Return [x, y] of the center of cell containing provided text 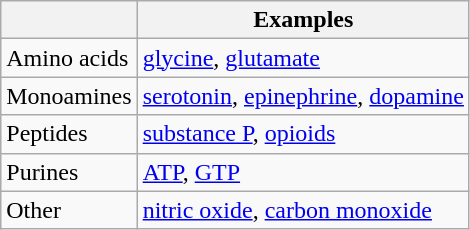
Monoamines [69, 96]
Amino acids [69, 58]
serotonin, epinephrine, dopamine [303, 96]
Examples [303, 20]
Peptides [69, 134]
nitric oxide, carbon monoxide [303, 210]
ATP, GTP [303, 172]
glycine, glutamate [303, 58]
Purines [69, 172]
Other [69, 210]
substance P, opioids [303, 134]
